Return [X, Y] of the center of cell containing provided text 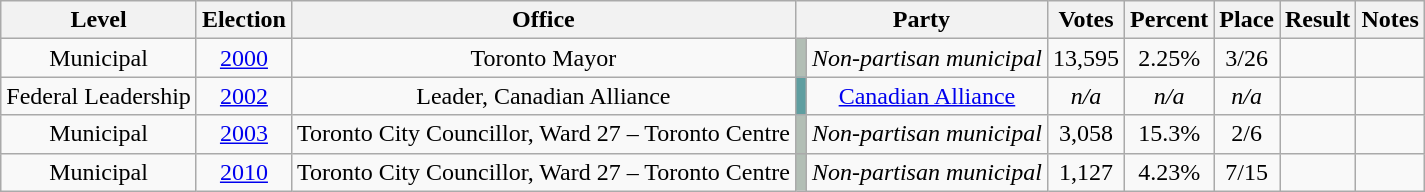
13,595 [1086, 58]
15.3% [1170, 134]
3/26 [1247, 58]
2000 [244, 58]
4.23% [1170, 172]
2/6 [1247, 134]
1,127 [1086, 172]
2.25% [1170, 58]
2002 [244, 96]
Toronto Mayor [543, 58]
2010 [244, 172]
Result [1318, 20]
7/15 [1247, 172]
3,058 [1086, 134]
Level [99, 20]
Party [921, 20]
Office [543, 20]
Leader, Canadian Alliance [543, 96]
Votes [1086, 20]
Place [1247, 20]
2003 [244, 134]
Percent [1170, 20]
Federal Leadership [99, 96]
Notes [1390, 20]
Canadian Alliance [926, 96]
Election [244, 20]
